Return (X, Y) of the center of cell containing provided text 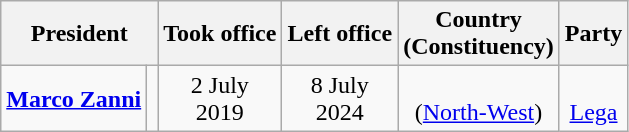
2 July2019 (220, 98)
Took office (220, 34)
Party (593, 34)
Country(Constituency) (479, 34)
8 July2024 (340, 98)
Left office (340, 34)
(North-West) (479, 98)
President (80, 34)
Marco Zanni (74, 98)
Lega (593, 98)
